Return (x, y) of the center of cell containing provided text 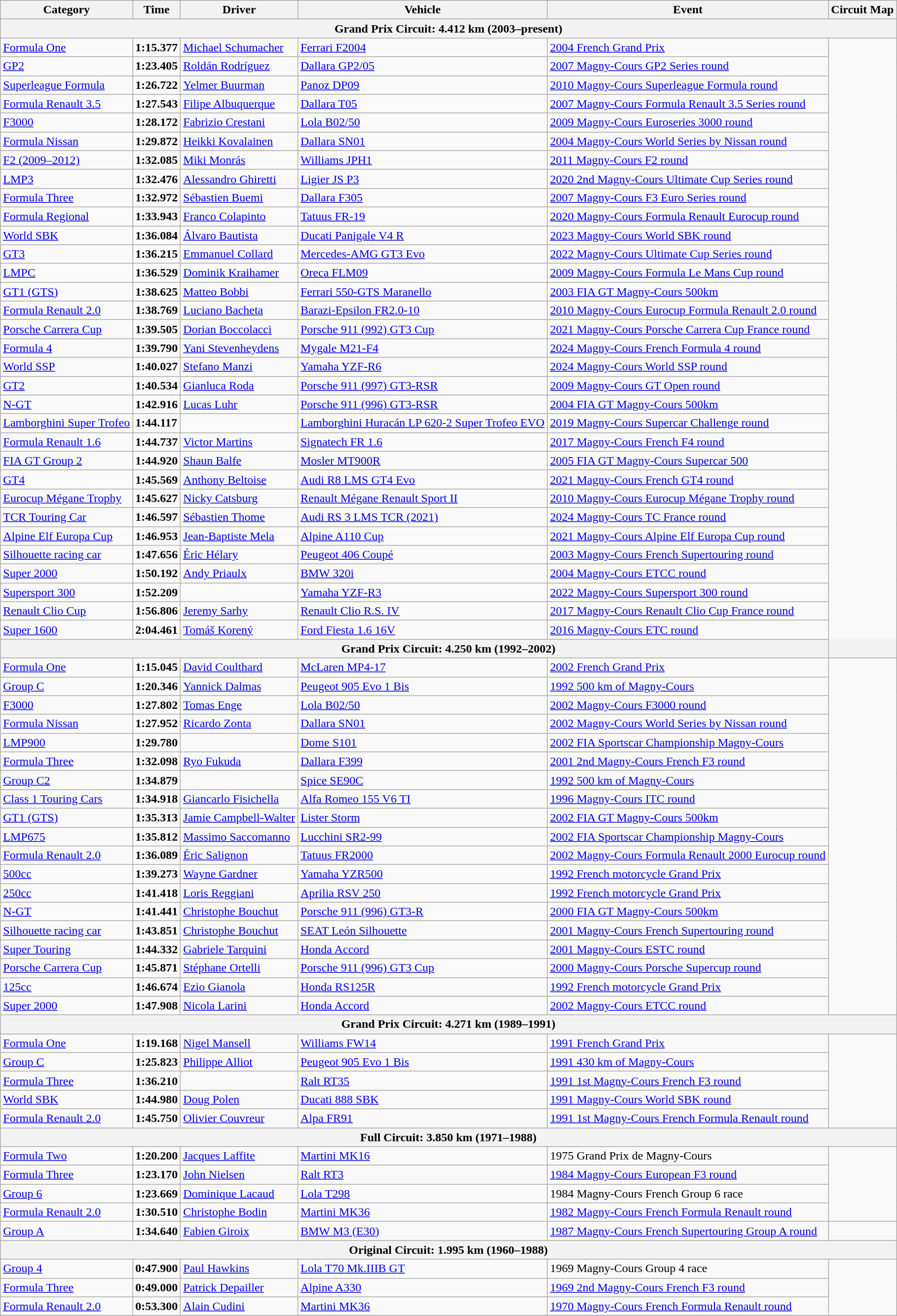
2020 2nd Magny-Cours Ultimate Cup Series round (688, 179)
2020 Magny-Cours Formula Renault Eurocup round (688, 216)
2003 Magny-Cours French Supertouring round (688, 555)
Alfa Romeo 155 V6 TI (422, 799)
2001 2nd Magny-Cours French F3 round (688, 761)
Nigel Mansell (239, 1043)
1:43.851 (157, 930)
Jeremy Sarhy (239, 611)
Mercedes-AMG GT3 Evo (422, 254)
Honda RS125R (422, 987)
2009 Magny-Cours Formula Le Mans Cup round (688, 273)
2021 Magny-Cours Alpine Elf Europa Cup round (688, 536)
125cc (67, 987)
1991 430 km of Magny-Cours (688, 1062)
Heikki Kovalainen (239, 141)
Jamie Campbell-Walter (239, 817)
Class 1 Touring Cars (67, 799)
1:52.209 (157, 592)
Andy Priaulx (239, 574)
Lucchini SR2-99 (422, 837)
Ricardo Zonta (239, 724)
1:27.543 (157, 104)
Ford Fiesta 1.6 16V (422, 630)
2001 Magny-Cours French Supertouring round (688, 930)
Alessandro Ghiretti (239, 179)
Lamborghini Huracán LP 620-2 Super Trofeo EVO (422, 423)
Jacques Laffite (239, 1156)
Ferrari 550-GTS Maranello (422, 292)
Gianluca Roda (239, 386)
Group A (67, 1231)
Patrick Depailler (239, 1287)
2024 Magny-Cours TC France round (688, 517)
Yani Stevenheydens (239, 348)
1:27.802 (157, 705)
Super Touring (67, 949)
Tomáš Korený (239, 630)
Renault Mégane Renault Sport II (422, 498)
1:41.418 (157, 893)
Porsche 911 (992) GT3 Cup (422, 329)
0:47.900 (157, 1269)
2000 Magny-Cours Porsche Supercup round (688, 968)
Eurocup Mégane Trophy (67, 498)
Ligier JS P3 (422, 179)
Full Circuit: 3.850 km (1971–1988) (448, 1137)
1991 1st Magny-Cours French Formula Renault round (688, 1118)
2010 Magny-Cours Eurocup Formula Renault 2.0 round (688, 310)
1984 Magny-Cours French Group 6 race (688, 1194)
Olivier Couvreur (239, 1118)
Lister Storm (422, 817)
Fabien Giroix (239, 1231)
Formula Renault 3.5 (67, 104)
Super 1600 (67, 630)
1991 1st Magny-Cours French F3 round (688, 1081)
GP2 (67, 66)
1984 Magny-Cours European F3 round (688, 1175)
1:15.377 (157, 47)
Giancarlo Fisichella (239, 799)
Group 6 (67, 1194)
2017 Magny-Cours French F4 round (688, 442)
2004 Magny-Cours ETCC round (688, 574)
Anthony Beltoise (239, 479)
Miki Monrás (239, 160)
Filipe Albuquerque (239, 104)
500cc (67, 874)
1:45.750 (157, 1118)
1:44.332 (157, 949)
GT2 (67, 386)
Gabriele Tarquini (239, 949)
Loris Reggiani (239, 893)
Peugeot 406 Coupé (422, 555)
LMPC (67, 273)
1:47.656 (157, 555)
Álvaro Bautista (239, 235)
1:45.871 (157, 968)
2:04.461 (157, 630)
2001 Magny-Cours ESTC round (688, 949)
Yelmer Buurman (239, 85)
Audi R8 LMS GT4 Evo (422, 479)
Victor Martins (239, 442)
1:32.972 (157, 197)
Stéphane Ortelli (239, 968)
Porsche 911 (996) GT3-RSR (422, 404)
Tatuus FR-19 (422, 216)
Sébastien Buemi (239, 197)
Porsche 911 (996) GT3 Cup (422, 968)
1:36.215 (157, 254)
Emmanuel Collard (239, 254)
Matteo Bobbi (239, 292)
Formula Two (67, 1156)
Grand Prix Circuit: 4.271 km (1989–1991) (448, 1024)
1975 Grand Prix de Magny-Cours (688, 1156)
Shaun Balfe (239, 461)
Driver (239, 10)
1:29.872 (157, 141)
2004 FIA GT Magny-Cours 500km (688, 404)
Éric Salignon (239, 855)
Williams JPH1 (422, 160)
1:45.569 (157, 479)
Panoz DP09 (422, 85)
Circuit Map (862, 10)
1:56.806 (157, 611)
World SSP (67, 367)
1:33.943 (157, 216)
2009 Magny-Cours GT Open round (688, 386)
Grand Prix Circuit: 4.412 km (2003–present) (448, 29)
1:44.737 (157, 442)
Mosler MT900R (422, 461)
Yannick Dalmas (239, 686)
Nicola Larini (239, 1006)
GT3 (67, 254)
2000 FIA GT Magny-Cours 500km (688, 912)
2002 Magny-Cours F3000 round (688, 705)
1:38.769 (157, 310)
Ferrari F2004 (422, 47)
2021 Magny-Cours Porsche Carrera Cup France round (688, 329)
1:45.627 (157, 498)
Group C2 (67, 780)
1991 Magny-Cours World SBK round (688, 1099)
2022 Magny-Cours Supersport 300 round (688, 592)
Alpine A330 (422, 1287)
Porsche 911 (996) GT3-R (422, 912)
1:41.441 (157, 912)
1:36.529 (157, 273)
2010 Magny-Cours Superleague Formula round (688, 85)
2022 Magny-Cours Ultimate Cup Series round (688, 254)
Paul Hawkins (239, 1269)
Lucas Luhr (239, 404)
Williams FW14 (422, 1043)
1:44.117 (157, 423)
Ralt RT35 (422, 1081)
Mygale M21-F4 (422, 348)
McLaren MP4-17 (422, 667)
1:23.669 (157, 1194)
LMP3 (67, 179)
1:32.476 (157, 179)
LMP675 (67, 837)
2003 FIA GT Magny-Cours 500km (688, 292)
Fabrizio Crestani (239, 122)
1:23.170 (157, 1175)
1:38.625 (157, 292)
1:47.908 (157, 1006)
1970 Magny-Cours French Formula Renault round (688, 1306)
Grand Prix Circuit: 4.250 km (1992–2002) (448, 649)
Lola T70 Mk.IIIB GT (422, 1269)
0:53.300 (157, 1306)
2007 Magny-Cours Formula Renault 3.5 Series round (688, 104)
1:28.172 (157, 122)
1:36.084 (157, 235)
2010 Magny-Cours Eurocup Mégane Trophy round (688, 498)
Ryo Fukuda (239, 761)
Lola T298 (422, 1194)
0:49.000 (157, 1287)
Renault Clio R.S. IV (422, 611)
2017 Magny-Cours Renault Clio Cup France round (688, 611)
Formula Regional (67, 216)
1:25.823 (157, 1062)
Ralt RT3 (422, 1175)
Yamaha YZF-R6 (422, 367)
Superleague Formula (67, 85)
2021 Magny-Cours French GT4 round (688, 479)
1:29.780 (157, 742)
1:40.534 (157, 386)
2016 Magny-Cours ETC round (688, 630)
2007 Magny-Cours F3 Euro Series round (688, 197)
Original Circuit: 1.995 km (1960–1988) (448, 1250)
1982 Magny-Cours French Formula Renault round (688, 1212)
1987 Magny-Cours French Supertouring Group A round (688, 1231)
Aprilia RSV 250 (422, 893)
1:32.098 (157, 761)
1:44.980 (157, 1099)
Category (67, 10)
Formula Renault 1.6 (67, 442)
Nicky Catsburg (239, 498)
1:36.089 (157, 855)
Event (688, 10)
2004 French Grand Prix (688, 47)
2004 Magny-Cours World Series by Nissan round (688, 141)
Dallara T05 (422, 104)
2024 Magny-Cours World SSP round (688, 367)
Time (157, 10)
1:39.505 (157, 329)
1:15.045 (157, 667)
2002 Magny-Cours Formula Renault 2000 Eurocup round (688, 855)
Dallara GP2/05 (422, 66)
David Coulthard (239, 667)
Supersport 300 (67, 592)
Porsche 911 (997) GT3-RSR (422, 386)
1:34.918 (157, 799)
1:35.313 (157, 817)
2002 Magny-Cours ETCC round (688, 1006)
1:23.405 (157, 66)
Signatech FR 1.6 (422, 442)
Alpa FR91 (422, 1118)
Oreca FLM09 (422, 273)
Doug Polen (239, 1099)
F2 (2009–2012) (67, 160)
1:40.027 (157, 367)
Stefano Manzi (239, 367)
Dominik Kraihamer (239, 273)
2024 Magny-Cours French Formula 4 round (688, 348)
2009 Magny-Cours Euroseries 3000 round (688, 122)
250cc (67, 893)
1:27.952 (157, 724)
Sébastien Thome (239, 517)
1991 French Grand Prix (688, 1043)
Tomas Enge (239, 705)
Vehicle (422, 10)
1:46.597 (157, 517)
1:46.953 (157, 536)
1:42.916 (157, 404)
Ducati Panigale V4 R (422, 235)
Dorian Boccolacci (239, 329)
Martini MK16 (422, 1156)
1:39.273 (157, 874)
TCR Touring Car (67, 517)
1:34.640 (157, 1231)
2002 French Grand Prix (688, 667)
2002 Magny-Cours World Series by Nissan round (688, 724)
Massimo Saccomanno (239, 837)
Audi RS 3 LMS TCR (2021) (422, 517)
1:30.510 (157, 1212)
Tatuus FR2000 (422, 855)
LMP900 (67, 742)
Luciano Bacheta (239, 310)
Yamaha YZR500 (422, 874)
2007 Magny-Cours GP2 Series round (688, 66)
1:35.812 (157, 837)
1:39.790 (157, 348)
Dome S101 (422, 742)
1:32.085 (157, 160)
1:36.210 (157, 1081)
2011 Magny-Cours F2 round (688, 160)
Éric Hélary (239, 555)
Wayne Gardner (239, 874)
Group 4 (67, 1269)
1:34.879 (157, 780)
Roldán Rodríguez (239, 66)
Yamaha YZF-R3 (422, 592)
Lamborghini Super Trofeo (67, 423)
Philippe Alliot (239, 1062)
1:20.346 (157, 686)
2002 FIA GT Magny-Cours 500km (688, 817)
1:20.200 (157, 1156)
1969 2nd Magny-Cours French F3 round (688, 1287)
Dallara F399 (422, 761)
Ezio Gianola (239, 987)
Christophe Bodin (239, 1212)
FIA GT Group 2 (67, 461)
Renault Clio Cup (67, 611)
Ducati 888 SBK (422, 1099)
Formula 4 (67, 348)
Jean-Baptiste Mela (239, 536)
2019 Magny-Cours Supercar Challenge round (688, 423)
Alain Cudini (239, 1306)
Dallara F305 (422, 197)
1:26.722 (157, 85)
Michael Schumacher (239, 47)
1:44.920 (157, 461)
2023 Magny-Cours World SBK round (688, 235)
Dominique Lacaud (239, 1194)
1969 Magny-Cours Group 4 race (688, 1269)
John Nielsen (239, 1175)
1:46.674 (157, 987)
Franco Colapinto (239, 216)
GT4 (67, 479)
BMW M3 (E30) (422, 1231)
Alpine A110 Cup (422, 536)
1:50.192 (157, 574)
Spice SE90C (422, 780)
BMW 320i (422, 574)
2005 FIA GT Magny-Cours Supercar 500 (688, 461)
1:19.168 (157, 1043)
1996 Magny-Cours ITC round (688, 799)
SEAT León Silhouette (422, 930)
Alpine Elf Europa Cup (67, 536)
Barazi-Epsilon FR2.0-10 (422, 310)
